Return (x, y) of the center of cell containing provided text 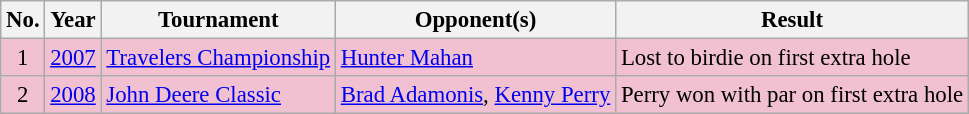
Perry won with par on first extra hole (792, 95)
Opponent(s) (475, 20)
Tournament (218, 20)
John Deere Classic (218, 95)
2 (23, 95)
Year (73, 20)
Brad Adamonis, Kenny Perry (475, 95)
Lost to birdie on first extra hole (792, 58)
Result (792, 20)
Travelers Championship (218, 58)
2008 (73, 95)
Hunter Mahan (475, 58)
1 (23, 58)
2007 (73, 58)
No. (23, 20)
